Determine the [x, y] coordinate at the center of the cell enclosing the given text.  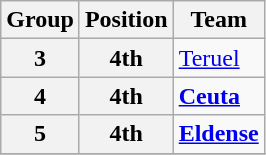
4 [40, 96]
Ceuta [218, 96]
Position [126, 20]
5 [40, 134]
Team [218, 20]
Eldense [218, 134]
3 [40, 58]
Group [40, 20]
Teruel [218, 58]
